Provide the [x, y] coordinate of the cell's center where the given text is located.  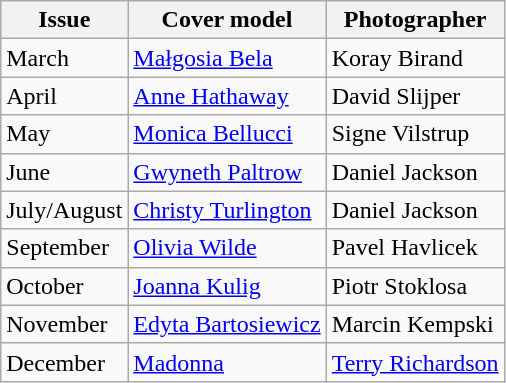
Gwyneth Paltrow [227, 172]
Madonna [227, 362]
Signe Vilstrup [415, 134]
Anne Hathaway [227, 96]
May [64, 134]
Christy Turlington [227, 210]
Joanna Kulig [227, 286]
March [64, 58]
David Slijper [415, 96]
Terry Richardson [415, 362]
July/August [64, 210]
Piotr Stoklosa [415, 286]
Pavel Havlicek [415, 248]
December [64, 362]
Photographer [415, 20]
Issue [64, 20]
Olivia Wilde [227, 248]
Edyta Bartosiewicz [227, 324]
November [64, 324]
October [64, 286]
Cover model [227, 20]
April [64, 96]
Koray Birand [415, 58]
Małgosia Bela [227, 58]
June [64, 172]
Monica Bellucci [227, 134]
Marcin Kempski [415, 324]
September [64, 248]
